Return the [X, Y] coordinate for the center point of the cell that contains the specified text.  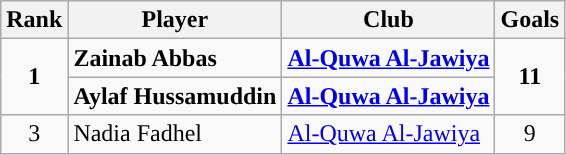
3 [34, 134]
1 [34, 77]
Zainab Abbas [175, 58]
Aylaf Hussamuddin [175, 96]
11 [530, 77]
Nadia Fadhel [175, 134]
Goals [530, 20]
Player [175, 20]
9 [530, 134]
Rank [34, 20]
Club [388, 20]
